Extract the (x, y) coordinate from the center of the cell holding the provided text.  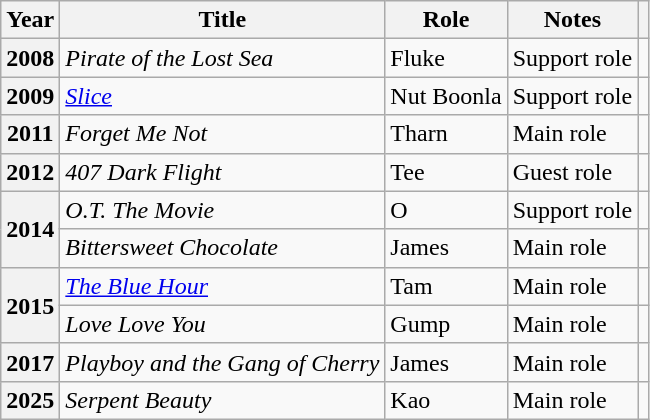
Serpent Beauty (222, 400)
2014 (30, 229)
Tharn (446, 134)
2011 (30, 134)
O.T. The Movie (222, 210)
Gump (446, 324)
Fluke (446, 58)
2015 (30, 305)
2012 (30, 172)
Title (222, 20)
Slice (222, 96)
Kao (446, 400)
Role (446, 20)
Pirate of the Lost Sea (222, 58)
Bittersweet Chocolate (222, 248)
Tam (446, 286)
2008 (30, 58)
Year (30, 20)
Nut Boonla (446, 96)
Tee (446, 172)
Playboy and the Gang of Cherry (222, 362)
2017 (30, 362)
Guest role (572, 172)
Forget Me Not (222, 134)
O (446, 210)
2025 (30, 400)
Notes (572, 20)
2009 (30, 96)
407 Dark Flight (222, 172)
Love Love You (222, 324)
The Blue Hour (222, 286)
